Find where the given text appears and provide that cell's center as [x, y] coordinate. 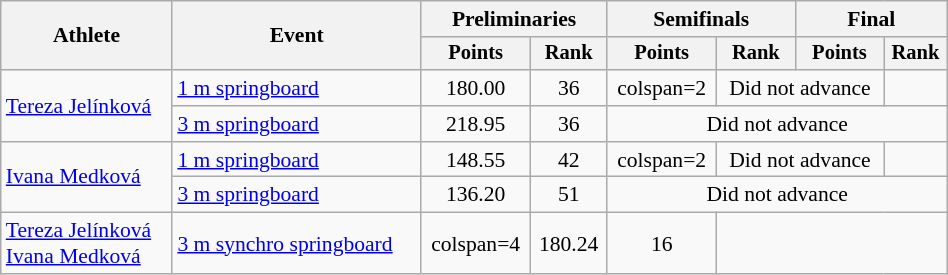
180.24 [568, 244]
Tereza JelínkováIvana Medková [87, 244]
Preliminaries [514, 19]
Semifinals [701, 19]
Ivana Medková [87, 178]
42 [568, 160]
colspan=4 [476, 244]
Athlete [87, 36]
136.20 [476, 195]
Final [871, 19]
Event [296, 36]
3 m synchro springboard [296, 244]
148.55 [476, 160]
218.95 [476, 124]
180.00 [476, 88]
16 [662, 244]
Tereza Jelínková [87, 106]
51 [568, 195]
